Detect which cell encompasses the target text, then output its (X, Y) center coordinate. 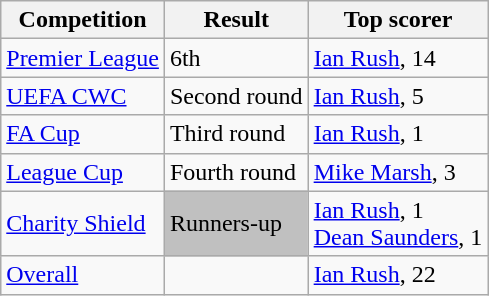
FA Cup (83, 134)
Ian Rush, 5 (398, 96)
Ian Rush, 22 (398, 275)
6th (236, 58)
Competition (83, 20)
Overall (83, 275)
League Cup (83, 172)
Second round (236, 96)
UEFA CWC (83, 96)
Ian Rush, 14 (398, 58)
Third round (236, 134)
Fourth round (236, 172)
Charity Shield (83, 224)
Result (236, 20)
Runners-up (236, 224)
Ian Rush, 1 Dean Saunders, 1 (398, 224)
Ian Rush, 1 (398, 134)
Mike Marsh, 3 (398, 172)
Top scorer (398, 20)
Premier League (83, 58)
